From the cell containing the given text, extract its center point as (x, y) coordinate. 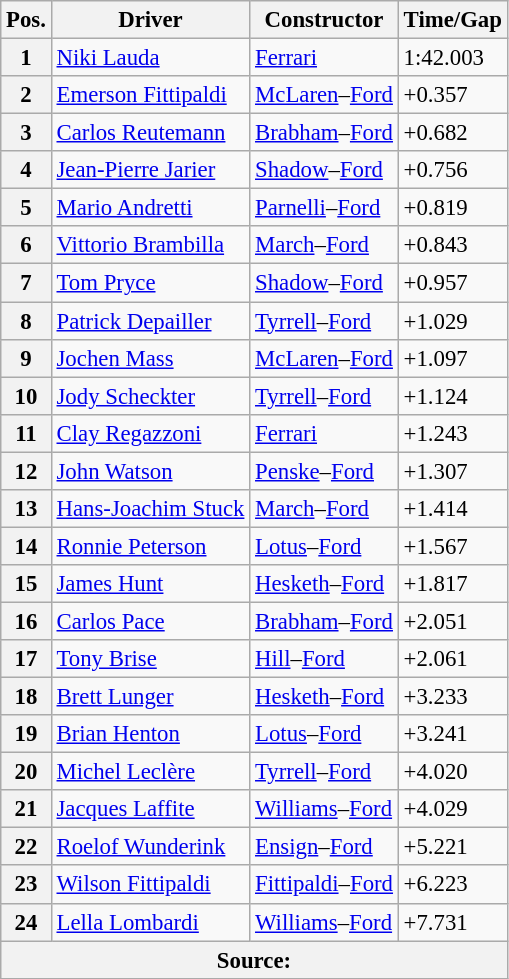
2 (26, 95)
Clay Regazzoni (150, 433)
Lella Lombardi (150, 922)
Patrick Depailler (150, 321)
15 (26, 584)
6 (26, 245)
Brett Lunger (150, 697)
17 (26, 659)
9 (26, 358)
Parnelli–Ford (324, 208)
Jody Scheckter (150, 396)
12 (26, 471)
+3.241 (452, 734)
5 (26, 208)
16 (26, 621)
22 (26, 847)
1:42.003 (452, 58)
14 (26, 546)
+1.567 (452, 546)
Tom Pryce (150, 283)
Carlos Pace (150, 621)
+1.124 (452, 396)
+0.819 (452, 208)
+1.029 (452, 321)
+3.233 (452, 697)
+1.414 (452, 509)
+7.731 (452, 922)
+0.357 (452, 95)
18 (26, 697)
Fittipaldi–Ford (324, 885)
23 (26, 885)
Time/Gap (452, 20)
11 (26, 433)
20 (26, 772)
Driver (150, 20)
Hill–Ford (324, 659)
8 (26, 321)
Wilson Fittipaldi (150, 885)
Hans-Joachim Stuck (150, 509)
Brian Henton (150, 734)
Constructor (324, 20)
Niki Lauda (150, 58)
4 (26, 170)
Emerson Fittipaldi (150, 95)
Pos. (26, 20)
+1.817 (452, 584)
Jacques Laffite (150, 809)
21 (26, 809)
19 (26, 734)
10 (26, 396)
1 (26, 58)
+0.957 (452, 283)
3 (26, 133)
Vittorio Brambilla (150, 245)
Ronnie Peterson (150, 546)
+1.097 (452, 358)
13 (26, 509)
+2.061 (452, 659)
+0.843 (452, 245)
+1.307 (452, 471)
James Hunt (150, 584)
+4.020 (452, 772)
Michel Leclère (150, 772)
Roelof Wunderink (150, 847)
Jean-Pierre Jarier (150, 170)
+1.243 (452, 433)
Carlos Reutemann (150, 133)
Source: (254, 960)
+4.029 (452, 809)
John Watson (150, 471)
Penske–Ford (324, 471)
+0.756 (452, 170)
+5.221 (452, 847)
Mario Andretti (150, 208)
+2.051 (452, 621)
+0.682 (452, 133)
7 (26, 283)
Tony Brise (150, 659)
+6.223 (452, 885)
Ensign–Ford (324, 847)
24 (26, 922)
Jochen Mass (150, 358)
